Return (X, Y) of the center of cell containing provided text 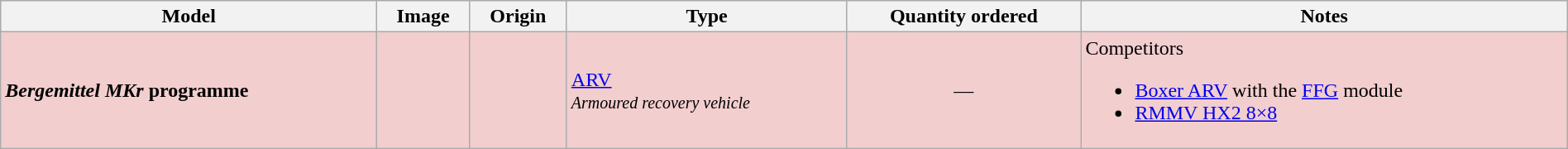
Origin (518, 17)
— (964, 90)
CompetitorsBoxer ARV with the FFG moduleRMMV HX2 8×8 (1324, 90)
ARVArmoured recovery vehicle (706, 90)
Type (706, 17)
Notes (1324, 17)
Model (189, 17)
Image (423, 17)
Bergemittel MKr programme (189, 90)
Quantity ordered (964, 17)
